Capture the cell that displays the provided text and extract its (x, y) central coordinate. 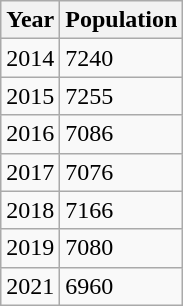
6960 (122, 286)
2021 (30, 286)
2017 (30, 172)
2014 (30, 58)
7076 (122, 172)
7240 (122, 58)
2019 (30, 248)
7086 (122, 134)
7255 (122, 96)
7080 (122, 248)
Population (122, 20)
2015 (30, 96)
2016 (30, 134)
2018 (30, 210)
7166 (122, 210)
Year (30, 20)
